For the text-containing cell, return its midpoint in [X, Y] coordinate format. 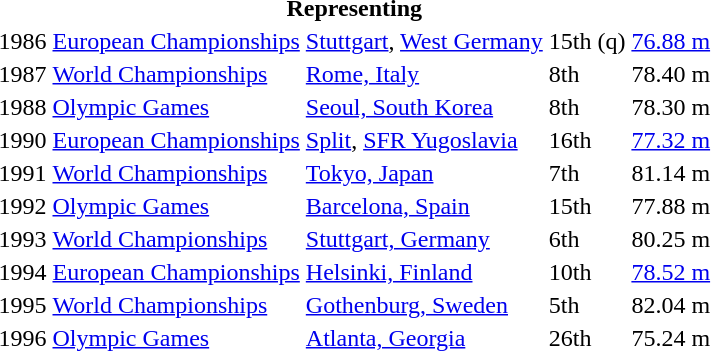
7th [587, 173]
Seoul, South Korea [424, 107]
6th [587, 239]
Stuttgart, Germany [424, 239]
15th (q) [587, 41]
16th [587, 140]
Rome, Italy [424, 74]
15th [587, 206]
Split, SFR Yugoslavia [424, 140]
10th [587, 272]
5th [587, 305]
Barcelona, Spain [424, 206]
Helsinki, Finland [424, 272]
Tokyo, Japan [424, 173]
Stuttgart, West Germany [424, 41]
Gothenburg, Sweden [424, 305]
